Detect which cell encompasses the target text, then output its (X, Y) center coordinate. 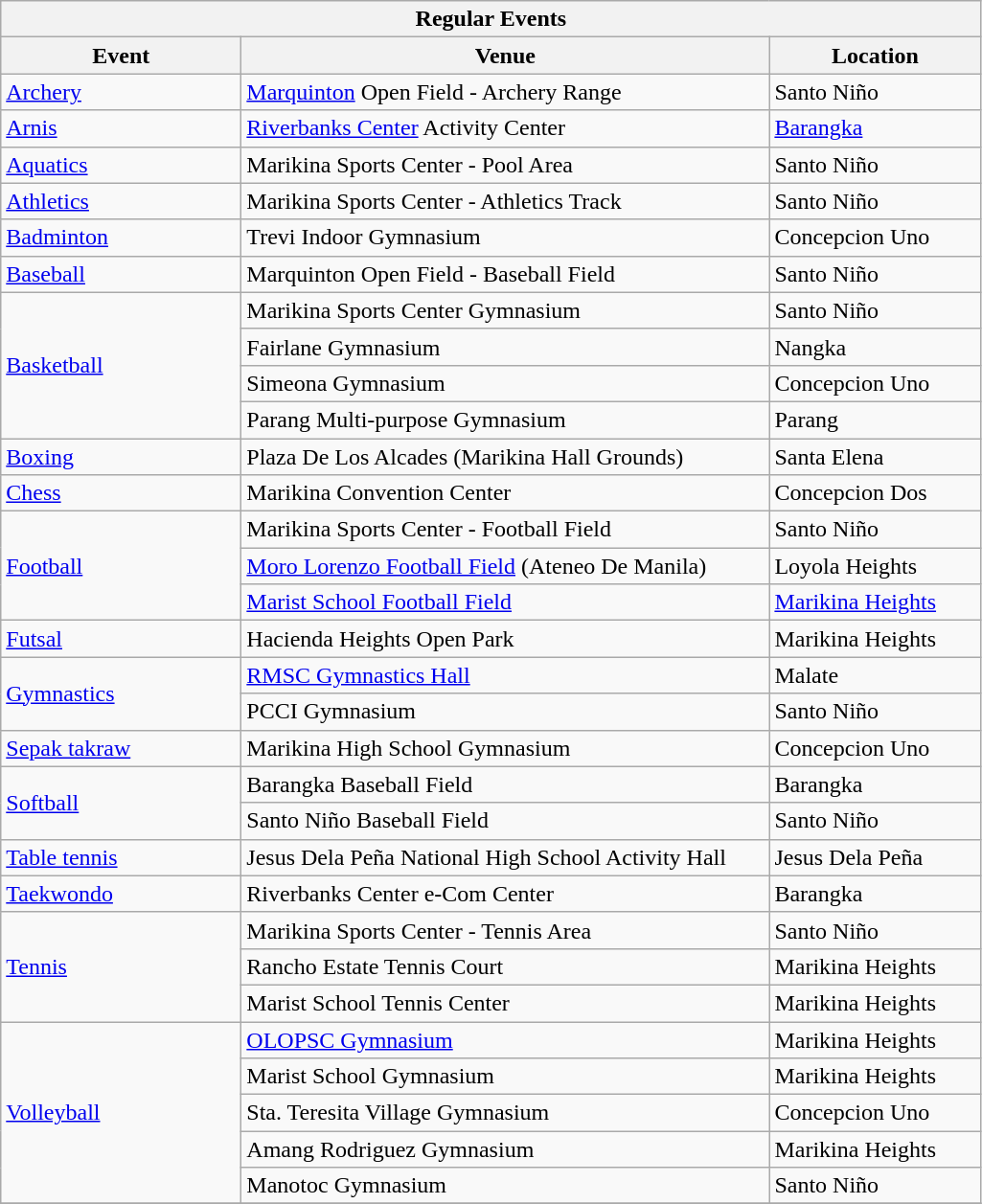
Marikina High School Gymnasium (506, 748)
Marikina Sports Center Gymnasium (506, 310)
Barangka Baseball Field (506, 784)
Amang Rodriguez Gymnasium (506, 1149)
Fairlane Gymnasium (506, 347)
Sta. Teresita Village Gymnasium (506, 1113)
Malate (876, 675)
Gymnastics (121, 693)
OLOPSC Gymnasium (506, 1039)
Parang (876, 420)
Marist School Tennis Center (506, 1003)
Moro Lorenzo Football Field (Ateneo De Manila) (506, 566)
Taekwondo (121, 894)
Marquinton Open Field - Baseball Field (506, 274)
Plaza De Los Alcades (Marikina Hall Grounds) (506, 457)
RMSC Gymnastics Hall (506, 675)
Location (876, 56)
Basketball (121, 365)
Baseball (121, 274)
Volleyball (121, 1112)
Loyola Heights (876, 566)
Marist School Gymnasium (506, 1077)
Simeona Gymnasium (506, 383)
Marikina Sports Center - Pool Area (506, 165)
Tennis (121, 966)
Sepak takraw (121, 748)
Softball (121, 803)
Aquatics (121, 165)
Jesus Dela Peña (876, 857)
Marquinton Open Field - Archery Range (506, 92)
Trevi Indoor Gymnasium (506, 238)
Marikina Sports Center - Tennis Area (506, 930)
Badminton (121, 238)
Riverbanks Center Activity Center (506, 128)
Parang Multi-purpose Gymnasium (506, 420)
Archery (121, 92)
Hacienda Heights Open Park (506, 639)
Regular Events (491, 19)
Venue (506, 56)
PCCI Gymnasium (506, 712)
Chess (121, 493)
Marist School Football Field (506, 602)
Arnis (121, 128)
Table tennis (121, 857)
Concepcion Dos (876, 493)
Marikina Sports Center - Athletics Track (506, 201)
Santa Elena (876, 457)
Riverbanks Center e-Com Center (506, 894)
Manotoc Gymnasium (506, 1186)
Nangka (876, 347)
Event (121, 56)
Santo Niño Baseball Field (506, 821)
Athletics (121, 201)
Rancho Estate Tennis Court (506, 966)
Jesus Dela Peña National High School Activity Hall (506, 857)
Boxing (121, 457)
Marikina Convention Center (506, 493)
Futsal (121, 639)
Marikina Sports Center - Football Field (506, 530)
Football (121, 566)
